Provide the (X, Y) coordinate of the cell's center where the given text is located.  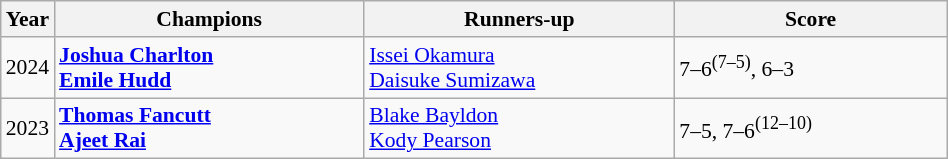
7–5, 7–6(12–10) (810, 128)
Thomas Fancutt Ajeet Rai (209, 128)
Score (810, 19)
7–6(7–5), 6–3 (810, 68)
Year (28, 19)
2024 (28, 68)
Champions (209, 19)
Runners-up (519, 19)
Joshua Charlton Emile Hudd (209, 68)
Blake Bayldon Kody Pearson (519, 128)
2023 (28, 128)
Issei Okamura Daisuke Sumizawa (519, 68)
